Find where the given text appears and provide that cell's center as [X, Y] coordinate. 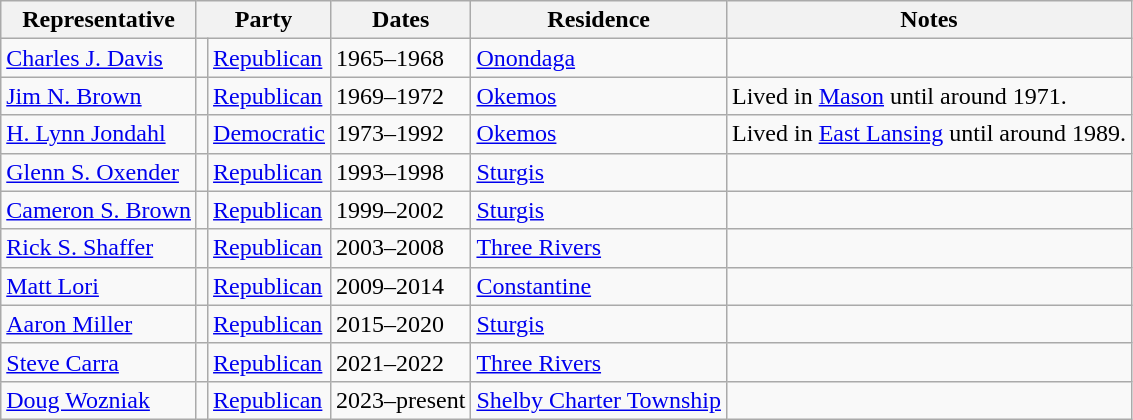
2023–present [401, 400]
H. Lynn Jondahl [99, 134]
1993–1998 [401, 172]
Dates [401, 20]
Constantine [599, 286]
Residence [599, 20]
Lived in East Lansing until around 1989. [928, 134]
Representative [99, 20]
1965–1968 [401, 58]
Shelby Charter Township [599, 400]
Notes [928, 20]
1999–2002 [401, 210]
Matt Lori [99, 286]
Lived in Mason until around 1971. [928, 96]
2015–2020 [401, 324]
Jim N. Brown [99, 96]
2021–2022 [401, 362]
Democratic [270, 134]
Doug Wozniak [99, 400]
Charles J. Davis [99, 58]
Cameron S. Brown [99, 210]
Rick S. Shaffer [99, 248]
Steve Carra [99, 362]
Glenn S. Oxender [99, 172]
Party [263, 20]
Onondaga [599, 58]
2003–2008 [401, 248]
1969–1972 [401, 96]
1973–1992 [401, 134]
Aaron Miller [99, 324]
2009–2014 [401, 286]
